Return the (x, y) coordinate for the center point of the cell that contains the specified text.  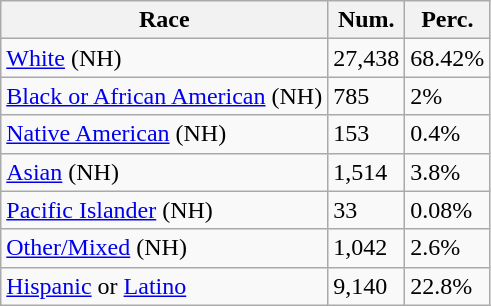
Race (164, 20)
22.8% (448, 286)
Black or African American (NH) (164, 96)
1,514 (366, 172)
153 (366, 134)
27,438 (366, 58)
Num. (366, 20)
785 (366, 96)
Asian (NH) (164, 172)
33 (366, 210)
Hispanic or Latino (164, 286)
68.42% (448, 58)
Other/Mixed (NH) (164, 248)
Pacific Islander (NH) (164, 210)
0.4% (448, 134)
Perc. (448, 20)
White (NH) (164, 58)
0.08% (448, 210)
2% (448, 96)
Native American (NH) (164, 134)
1,042 (366, 248)
2.6% (448, 248)
3.8% (448, 172)
9,140 (366, 286)
